Pinpoint the cell where the given text exists, returning its [x, y] midpoint coordinate. 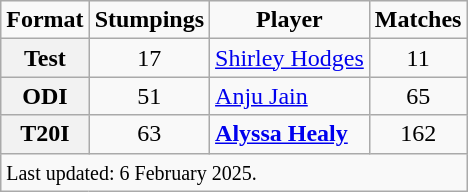
Matches [418, 20]
T20I [45, 134]
17 [149, 58]
Shirley Hodges [290, 58]
65 [418, 96]
162 [418, 134]
Anju Jain [290, 96]
Player [290, 20]
ODI [45, 96]
11 [418, 58]
Test [45, 58]
Last updated: 6 February 2025. [234, 172]
Format [45, 20]
Alyssa Healy [290, 134]
51 [149, 96]
Stumpings [149, 20]
63 [149, 134]
